Find where the given text appears and provide that cell's center as [X, Y] coordinate. 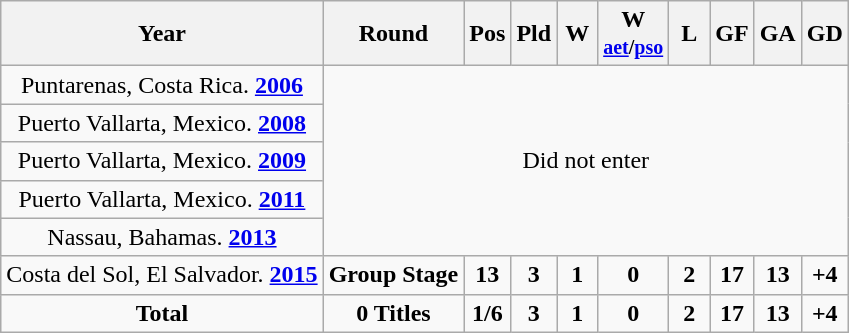
Waet/pso [634, 34]
Puerto Vallarta, Mexico. 2008 [162, 123]
Costa del Sol, El Salvador. 2015 [162, 275]
Puerto Vallarta, Mexico. 2011 [162, 199]
Puerto Vallarta, Mexico. 2009 [162, 161]
GA [778, 34]
L [690, 34]
Pld [534, 34]
W [578, 34]
GF [732, 34]
Round [394, 34]
Pos [488, 34]
Did not enter [586, 161]
Puntarenas, Costa Rica. 2006 [162, 85]
Year [162, 34]
Total [162, 313]
1/6 [488, 313]
Nassau, Bahamas. 2013 [162, 237]
Group Stage [394, 275]
0 Titles [394, 313]
GD [824, 34]
